Locate the cell with the specified text and output its (x, y) center coordinate. 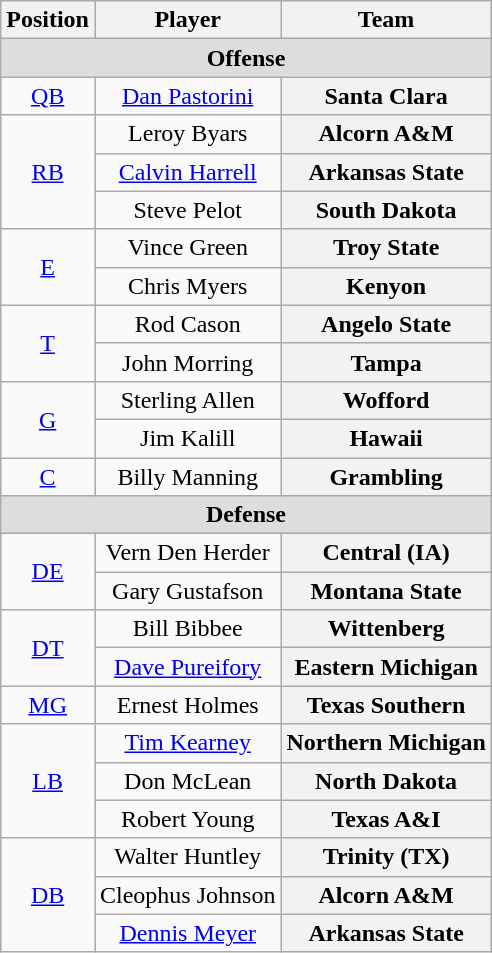
Offense (246, 58)
Angelo State (386, 324)
Vince Green (187, 248)
Troy State (386, 248)
Sterling Allen (187, 400)
Player (187, 20)
Dennis Meyer (187, 933)
Billy Manning (187, 477)
Walter Huntley (187, 857)
RB (48, 172)
Don McLean (187, 781)
Santa Clara (386, 96)
Cleophus Johnson (187, 895)
Rod Cason (187, 324)
Calvin Harrell (187, 172)
T (48, 343)
Eastern Michigan (386, 667)
Chris Myers (187, 286)
Dan Pastorini (187, 96)
Wittenberg (386, 629)
Kenyon (386, 286)
South Dakota (386, 210)
John Morring (187, 362)
Steve Pelot (187, 210)
Northern Michigan (386, 743)
Position (48, 20)
Jim Kalill (187, 438)
LB (48, 781)
Tampa (386, 362)
Leroy Byars (187, 134)
Tim Kearney (187, 743)
E (48, 267)
QB (48, 96)
Robert Young (187, 819)
DE (48, 572)
DB (48, 895)
Wofford (386, 400)
Bill Bibbee (187, 629)
Grambling (386, 477)
Hawaii (386, 438)
Ernest Holmes (187, 705)
MG (48, 705)
DT (48, 648)
Trinity (TX) (386, 857)
Montana State (386, 591)
Gary Gustafson (187, 591)
North Dakota (386, 781)
Defense (246, 515)
Texas A&I (386, 819)
Central (IA) (386, 553)
Dave Pureifory (187, 667)
Texas Southern (386, 705)
Team (386, 20)
C (48, 477)
Vern Den Herder (187, 553)
G (48, 419)
